Pinpoint the cell where the given text exists, returning its (X, Y) midpoint coordinate. 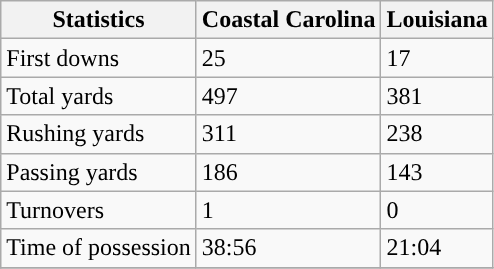
0 (437, 210)
First downs (99, 58)
143 (437, 172)
311 (288, 134)
Coastal Carolina (288, 20)
1 (288, 210)
Statistics (99, 20)
497 (288, 96)
Passing yards (99, 172)
Time of possession (99, 248)
Rushing yards (99, 134)
Turnovers (99, 210)
38:56 (288, 248)
238 (437, 134)
25 (288, 58)
17 (437, 58)
Total yards (99, 96)
186 (288, 172)
381 (437, 96)
Louisiana (437, 20)
21:04 (437, 248)
